Pinpoint the cell where the given text exists, returning its [x, y] midpoint coordinate. 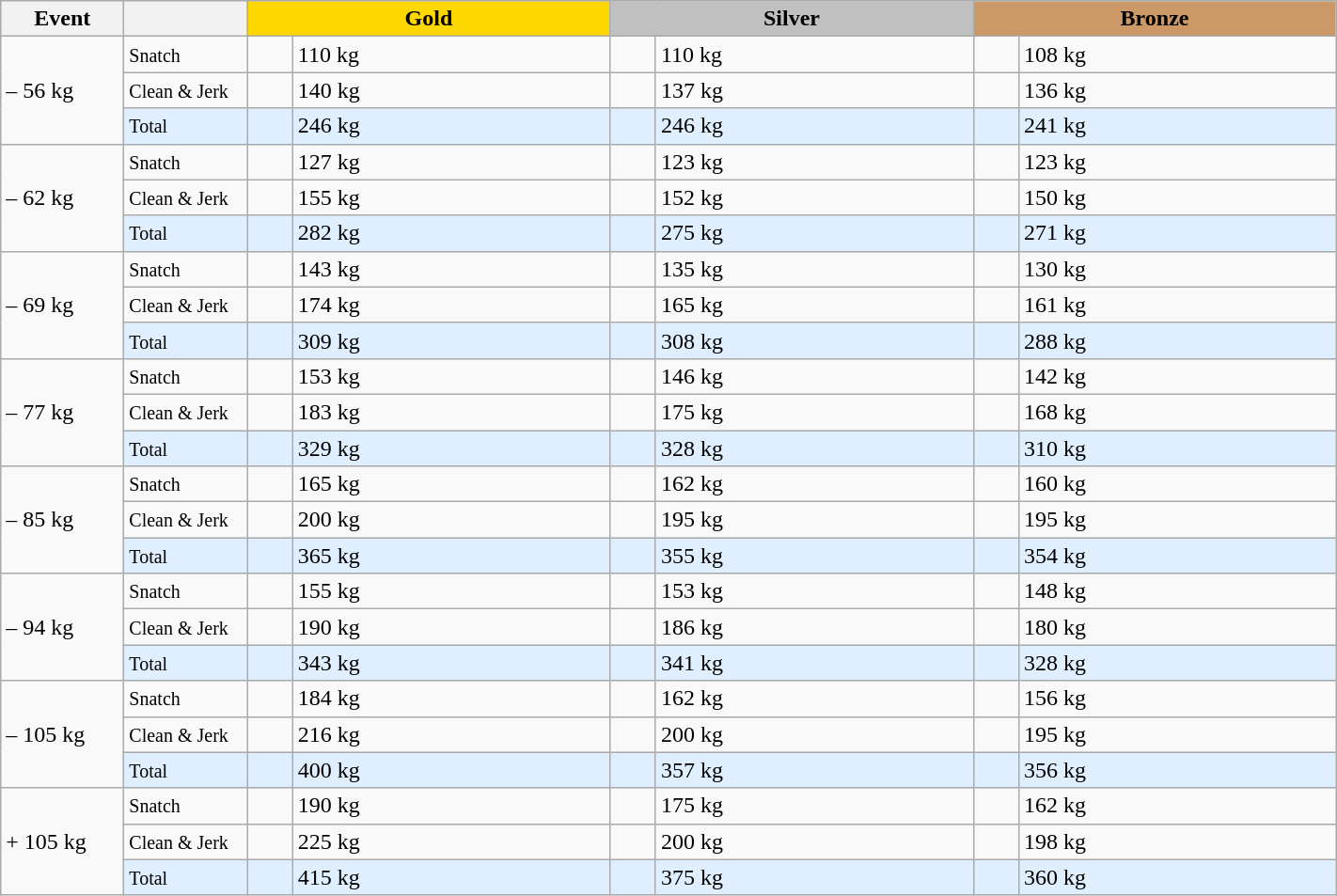
– 77 kg [62, 412]
Silver [792, 19]
288 kg [1177, 340]
– 85 kg [62, 520]
183 kg [451, 412]
184 kg [451, 699]
+ 105 kg [62, 841]
146 kg [814, 376]
216 kg [451, 734]
140 kg [451, 90]
400 kg [451, 770]
148 kg [1177, 591]
308 kg [814, 340]
357 kg [814, 770]
143 kg [451, 269]
186 kg [814, 627]
365 kg [451, 556]
275 kg [814, 233]
310 kg [1177, 448]
130 kg [1177, 269]
Bronze [1155, 19]
168 kg [1177, 412]
174 kg [451, 305]
150 kg [1177, 197]
355 kg [814, 556]
375 kg [814, 877]
152 kg [814, 197]
180 kg [1177, 627]
135 kg [814, 269]
136 kg [1177, 90]
– 56 kg [62, 90]
356 kg [1177, 770]
156 kg [1177, 699]
– 105 kg [62, 734]
Gold [429, 19]
309 kg [451, 340]
271 kg [1177, 233]
354 kg [1177, 556]
108 kg [1177, 55]
– 62 kg [62, 197]
127 kg [451, 162]
241 kg [1177, 126]
282 kg [451, 233]
343 kg [451, 663]
341 kg [814, 663]
415 kg [451, 877]
– 94 kg [62, 627]
– 69 kg [62, 305]
161 kg [1177, 305]
360 kg [1177, 877]
160 kg [1177, 484]
Event [62, 19]
329 kg [451, 448]
225 kg [451, 841]
137 kg [814, 90]
198 kg [1177, 841]
142 kg [1177, 376]
